Return [X, Y] of the center of cell containing provided text 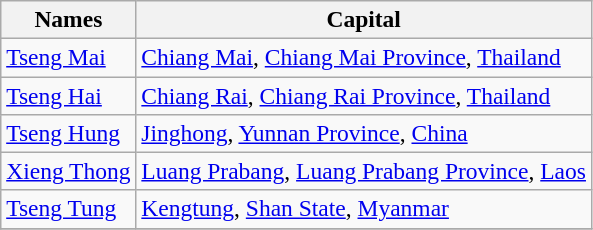
Chiang Rai, Chiang Rai Province, Thailand [364, 95]
Tseng Hung [68, 133]
Names [68, 19]
Tseng Mai [68, 57]
Capital [364, 19]
Chiang Mai, Chiang Mai Province, Thailand [364, 57]
Xieng Thong [68, 171]
Tseng Tung [68, 209]
Kengtung, Shan State, Myanmar [364, 209]
Tseng Hai [68, 95]
Jinghong, Yunnan Province, China [364, 133]
Luang Prabang, Luang Prabang Province, Laos [364, 171]
